Determine the (x, y) coordinate at the center of the cell enclosing the given text.  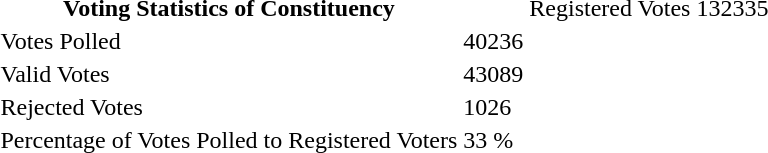
1026 (494, 107)
40236 (494, 41)
43089 (494, 74)
